Extract the (x, y) coordinate from the center of the cell holding the provided text.  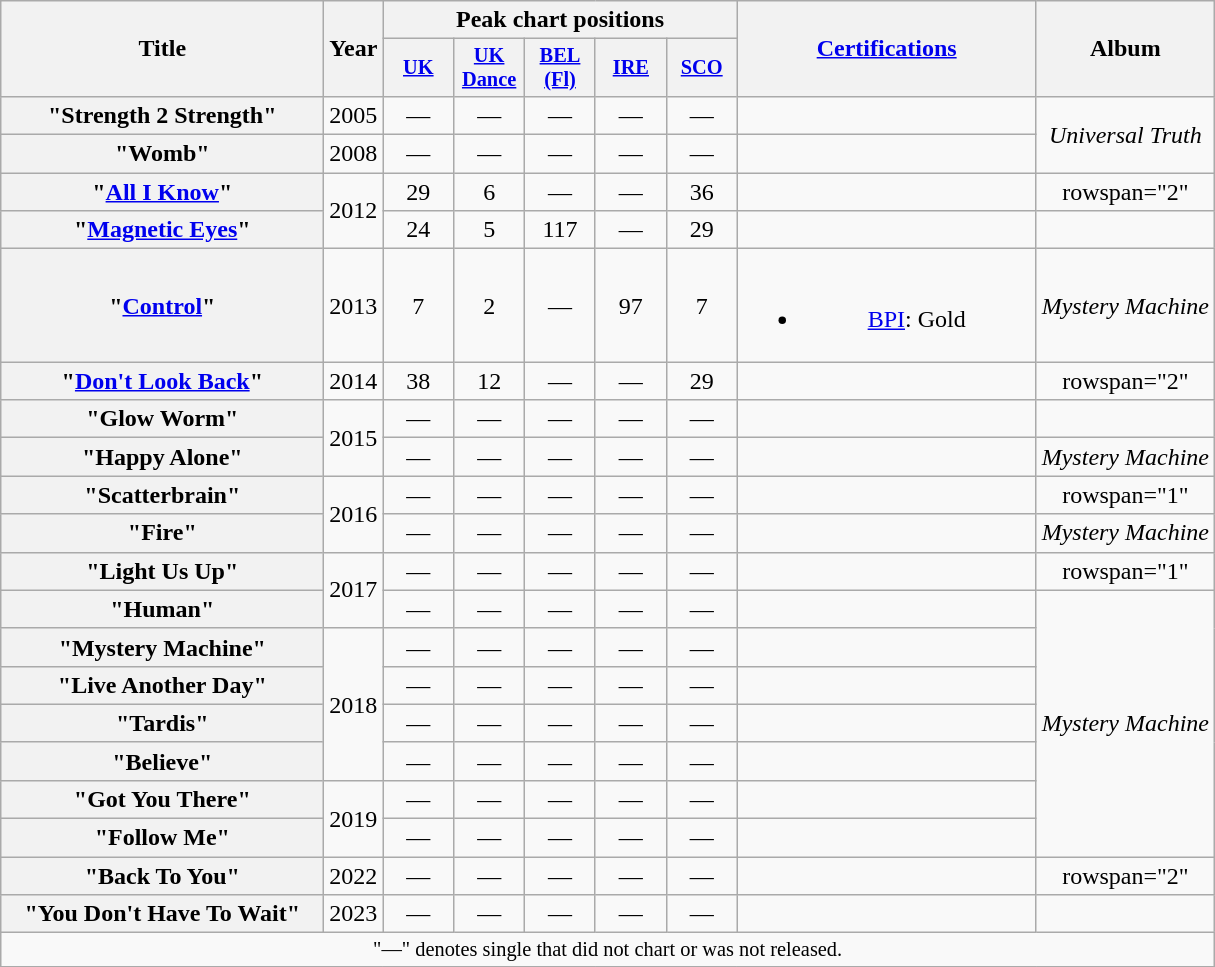
2019 (354, 818)
"Human" (162, 609)
"All I Know" (162, 192)
"Womb" (162, 154)
"Tardis" (162, 723)
UKDance (490, 68)
"Live Another Day" (162, 685)
"Strength 2 Strength" (162, 115)
UK (418, 68)
97 (630, 306)
6 (490, 192)
Certifications (886, 49)
"Control" (162, 306)
SCO (702, 68)
2014 (354, 381)
Year (354, 49)
Album (1125, 49)
2005 (354, 115)
2013 (354, 306)
2 (490, 306)
"Believe" (162, 761)
"Scatterbrain" (162, 495)
2012 (354, 211)
"Fire" (162, 533)
"Glow Worm" (162, 419)
2023 (354, 914)
2017 (354, 590)
"Got You There" (162, 799)
12 (490, 381)
"Back To You" (162, 876)
2008 (354, 154)
38 (418, 381)
Title (162, 49)
"Happy Alone" (162, 457)
"Mystery Machine" (162, 647)
2015 (354, 438)
117 (560, 230)
"Don't Look Back" (162, 381)
BEL(Fl) (560, 68)
BPI: Gold (886, 306)
5 (490, 230)
"Follow Me" (162, 838)
Universal Truth (1125, 134)
2016 (354, 514)
24 (418, 230)
"Magnetic Eyes" (162, 230)
"You Don't Have To Wait" (162, 914)
"Light Us Up" (162, 571)
Peak chart positions (560, 20)
IRE (630, 68)
36 (702, 192)
"—" denotes single that did not chart or was not released. (608, 950)
2018 (354, 704)
2022 (354, 876)
